Determine the (X, Y) coordinate at the center of the cell enclosing the given text.  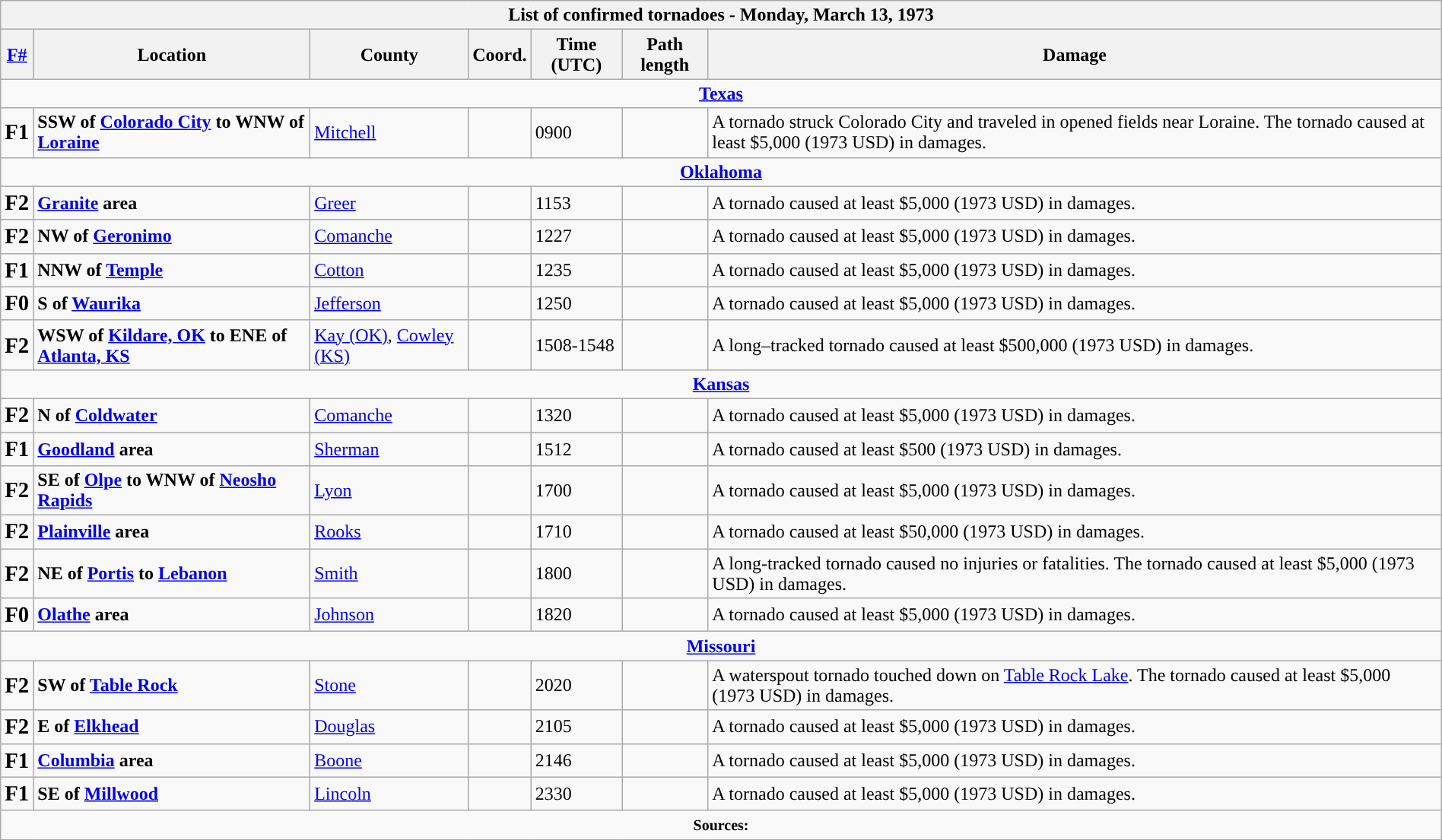
Stone (389, 686)
Columbia area (172, 760)
Oklahoma (721, 172)
1820 (576, 615)
S of Waurika (172, 303)
Time (UTC) (576, 55)
F# (17, 55)
Lincoln (389, 794)
County (389, 55)
1235 (576, 270)
1250 (576, 303)
Greer (389, 203)
A tornado caused at least $50,000 (1973 USD) in damages. (1075, 532)
Smith (389, 573)
E of Elkhead (172, 727)
1508-1548 (576, 345)
Kay (OK), Cowley (KS) (389, 345)
A long–tracked tornado caused at least $500,000 (1973 USD) in damages. (1075, 345)
WSW of Kildare, OK to ENE of Atlanta, KS (172, 345)
List of confirmed tornadoes - Monday, March 13, 1973 (721, 15)
A tornado struck Colorado City and traveled in opened fields near Loraine. The tornado caused at least $5,000 (1973 USD) in damages. (1075, 132)
Coord. (500, 55)
1800 (576, 573)
Douglas (389, 727)
Sherman (389, 449)
Johnson (389, 615)
SE of Millwood (172, 794)
1227 (576, 236)
1153 (576, 203)
NW of Geronimo (172, 236)
Boone (389, 760)
Texas (721, 94)
Olathe area (172, 615)
1710 (576, 532)
Damage (1075, 55)
Missouri (721, 646)
1700 (576, 491)
Sources: (721, 825)
NNW of Temple (172, 270)
Rooks (389, 532)
Granite area (172, 203)
Cotton (389, 270)
A tornado caused at least $500 (1973 USD) in damages. (1075, 449)
SW of Table Rock (172, 686)
A waterspout tornado touched down on Table Rock Lake. The tornado caused at least $5,000 (1973 USD) in damages. (1075, 686)
Path length (665, 55)
Mitchell (389, 132)
Lyon (389, 491)
A long-tracked tornado caused no injuries or fatalities. The tornado caused at least $5,000 (1973 USD) in damages. (1075, 573)
SE of Olpe to WNW of Neosho Rapids (172, 491)
2105 (576, 727)
2146 (576, 760)
NE of Portis to Lebanon (172, 573)
2020 (576, 686)
SSW of Colorado City to WNW of Loraine (172, 132)
Location (172, 55)
Goodland area (172, 449)
Kansas (721, 384)
Plainville area (172, 532)
1320 (576, 415)
1512 (576, 449)
Jefferson (389, 303)
N of Coldwater (172, 415)
2330 (576, 794)
0900 (576, 132)
